Pinpoint the cell where the given text exists, returning its [X, Y] midpoint coordinate. 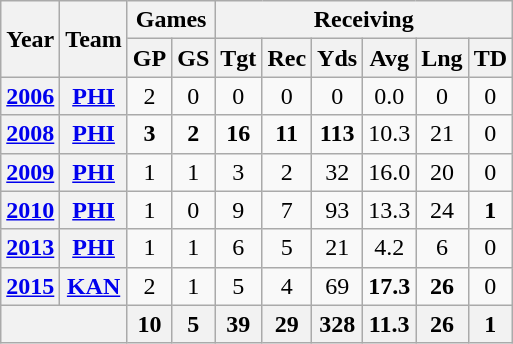
11 [287, 134]
9 [238, 210]
32 [338, 172]
10.3 [390, 134]
69 [338, 286]
7 [287, 210]
Tgt [238, 58]
10 [149, 324]
13.3 [390, 210]
Lng [442, 58]
2010 [30, 210]
11.3 [390, 324]
328 [338, 324]
KAN [94, 286]
Year [30, 39]
2009 [30, 172]
24 [442, 210]
Receiving [364, 20]
17.3 [390, 286]
29 [287, 324]
2008 [30, 134]
Yds [338, 58]
2013 [30, 248]
20 [442, 172]
0.0 [390, 96]
113 [338, 134]
4 [287, 286]
16 [238, 134]
Team [94, 39]
Games [170, 20]
Rec [287, 58]
TD [490, 58]
4.2 [390, 248]
Avg [390, 58]
2006 [30, 96]
93 [338, 210]
GS [194, 58]
39 [238, 324]
2015 [30, 286]
16.0 [390, 172]
GP [149, 58]
